From the cell containing the given text, extract its center point as [X, Y] coordinate. 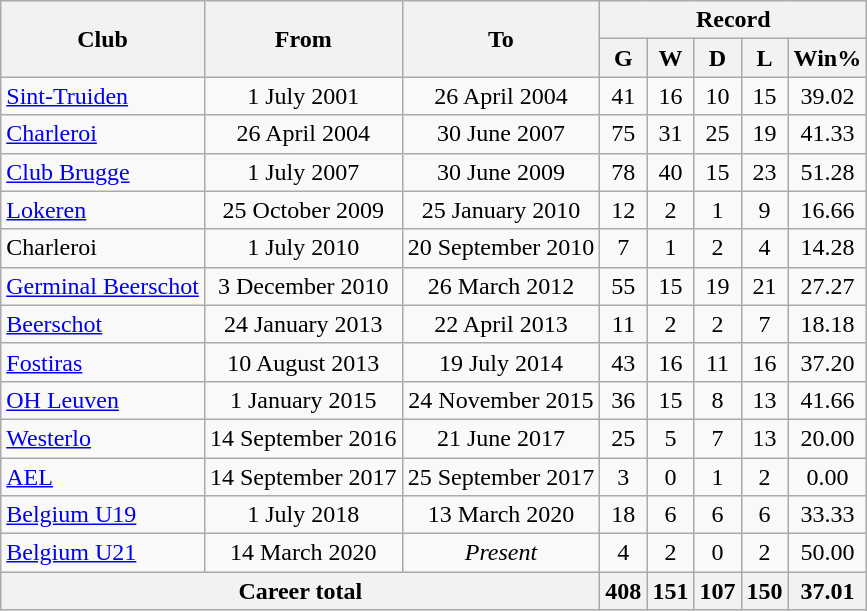
19 July 2014 [501, 362]
31 [670, 134]
3 [624, 477]
23 [764, 172]
From [303, 39]
18.18 [828, 324]
14 September 2016 [303, 438]
14 September 2017 [303, 477]
10 August 2013 [303, 362]
Germinal Beerschot [103, 286]
37.01 [828, 591]
51.28 [828, 172]
21 [764, 286]
37.20 [828, 362]
43 [624, 362]
22 April 2013 [501, 324]
39.02 [828, 96]
AEL [103, 477]
1 July 2007 [303, 172]
151 [670, 591]
OH Leuven [103, 400]
41.66 [828, 400]
14.28 [828, 248]
1 July 2018 [303, 515]
40 [670, 172]
75 [624, 134]
L [764, 58]
24 November 2015 [501, 400]
50.00 [828, 553]
Sint-Truiden [103, 96]
16.66 [828, 210]
78 [624, 172]
20.00 [828, 438]
33.33 [828, 515]
20 September 2010 [501, 248]
Record [734, 20]
To [501, 39]
1 July 2010 [303, 248]
Club [103, 39]
Present [501, 553]
18 [624, 515]
12 [624, 210]
5 [670, 438]
14 March 2020 [303, 553]
55 [624, 286]
1 January 2015 [303, 400]
Lokeren [103, 210]
24 January 2013 [303, 324]
Westerlo [103, 438]
1 July 2001 [303, 96]
Career total [300, 591]
3 December 2010 [303, 286]
Fostiras [103, 362]
150 [764, 591]
36 [624, 400]
W [670, 58]
Belgium U21 [103, 553]
21 June 2017 [501, 438]
408 [624, 591]
25 January 2010 [501, 210]
9 [764, 210]
41.33 [828, 134]
30 June 2009 [501, 172]
D [718, 58]
Club Brugge [103, 172]
Win% [828, 58]
0.00 [828, 477]
Belgium U19 [103, 515]
26 March 2012 [501, 286]
10 [718, 96]
8 [718, 400]
27.27 [828, 286]
30 June 2007 [501, 134]
41 [624, 96]
Beerschot [103, 324]
25 October 2009 [303, 210]
13 March 2020 [501, 515]
107 [718, 591]
G [624, 58]
25 September 2017 [501, 477]
